Output the [X, Y] coordinate of the center of the cell containing the given text.  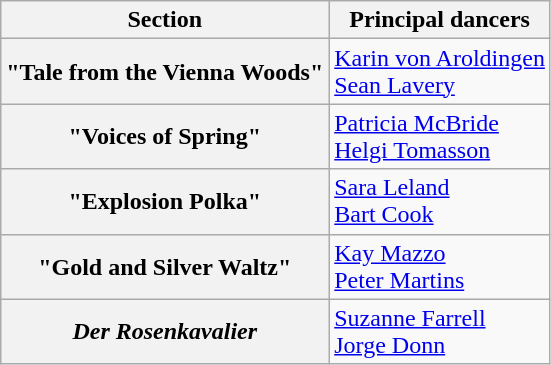
Suzanne FarrellJorge Donn [440, 332]
Patricia McBrideHelgi Tomasson [440, 136]
Kay MazzoPeter Martins [440, 266]
"Gold and Silver Waltz" [165, 266]
Karin von AroldingenSean Lavery [440, 72]
"Tale from the Vienna Woods" [165, 72]
Sara LelandBart Cook [440, 202]
Section [165, 20]
"Explosion Polka" [165, 202]
Principal dancers [440, 20]
"Voices of Spring" [165, 136]
Der Rosenkavalier [165, 332]
